Capture the cell that displays the provided text and extract its (x, y) central coordinate. 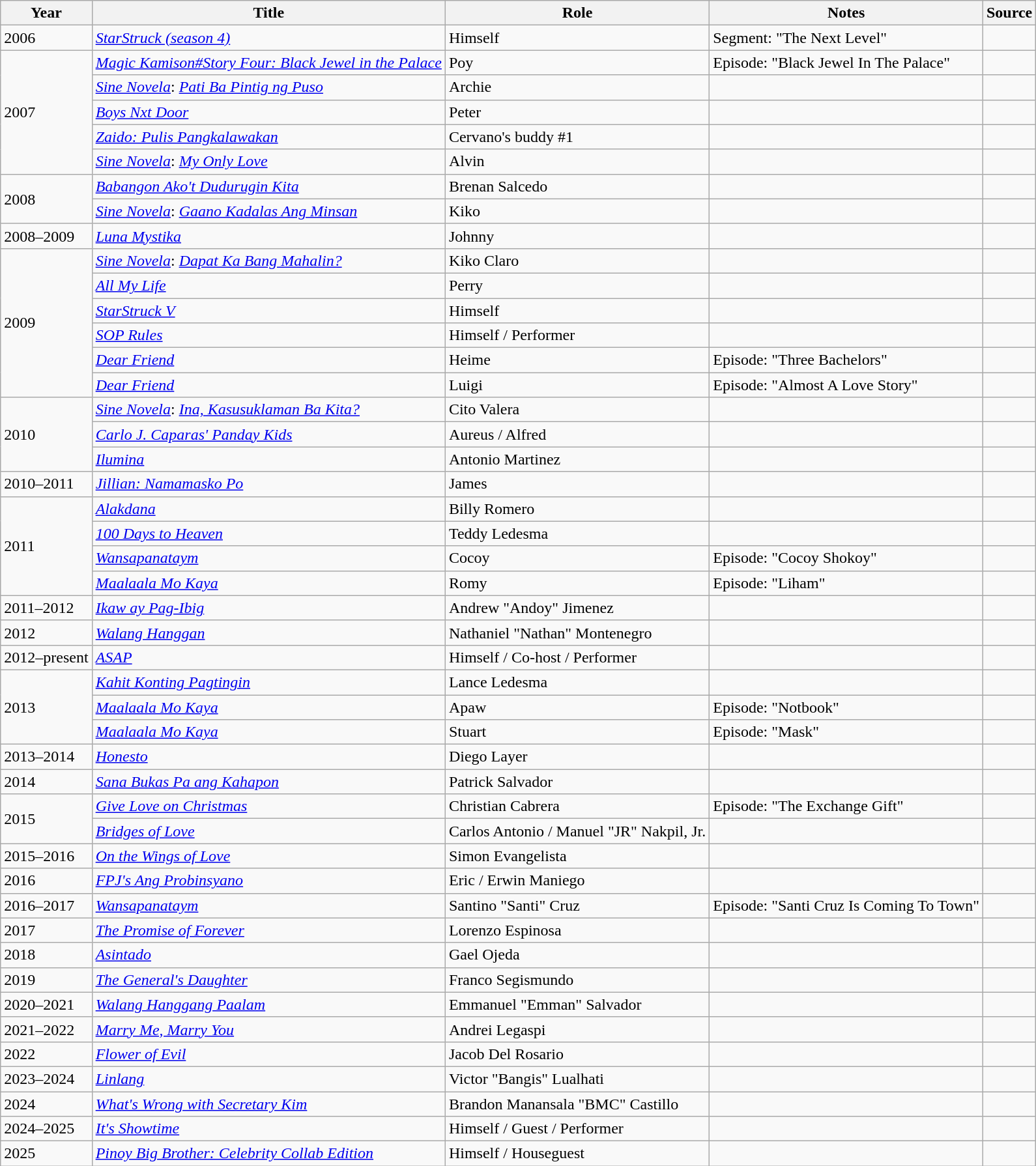
Sine Novela: Gaano Kadalas Ang Minsan (268, 211)
Cervano's buddy #1 (577, 137)
Bridges of Love (268, 831)
Give Love on Christmas (268, 806)
Victor "Bangis" Lualhati (577, 1079)
2022 (46, 1054)
Episode: "The Exchange Gift" (846, 806)
2013 (46, 707)
Simon Evangelista (577, 856)
2012 (46, 633)
Gael Ojeda (577, 955)
Santino "Santi" Cruz (577, 905)
Carlo J. Caparas' Panday Kids (268, 434)
Eric / Erwin Maniego (577, 881)
Alakdana (268, 509)
Archie (577, 87)
2008–2009 (46, 236)
2025 (46, 1154)
What's Wrong with Secretary Kim (268, 1104)
2021–2022 (46, 1029)
Boys Nxt Door (268, 112)
Aureus / Alfred (577, 434)
StarStruck V (268, 311)
Year (46, 13)
Asintado (268, 955)
Peter (577, 112)
Ilumina (268, 459)
Patrick Salvador (577, 782)
All My Life (268, 285)
Ikaw ay Pag-Ibig (268, 608)
Cito Valera (577, 410)
Luigi (577, 385)
Billy Romero (577, 509)
Sana Bukas Pa ang Kahapon (268, 782)
Sine Novela: Pati Ba Pintig ng Puso (268, 87)
Zaido: Pulis Pangkalawakan (268, 137)
Episode: "Santi Cruz Is Coming To Town" (846, 905)
100 Days to Heaven (268, 533)
Magic Kamison#Story Four: Black Jewel in the Palace (268, 63)
Johnny (577, 236)
Episode: "Black Jewel In The Palace" (846, 63)
2015–2016 (46, 856)
Cocoy (577, 558)
2010–2011 (46, 484)
Notes (846, 13)
Perry (577, 285)
Stuart (577, 732)
Poy (577, 63)
The General's Daughter (268, 980)
Brandon Manansala "BMC" Castillo (577, 1104)
2016–2017 (46, 905)
Franco Segismundo (577, 980)
Sine Novela: Dapat Ka Bang Mahalin? (268, 261)
2010 (46, 434)
Source (1009, 13)
Kiko Claro (577, 261)
2011–2012 (46, 608)
2024–2025 (46, 1129)
On the Wings of Love (268, 856)
ASAP (268, 657)
Carlos Antonio / Manuel "JR" Nakpil, Jr. (577, 831)
Andrew "Andoy" Jimenez (577, 608)
2024 (46, 1104)
Episode: "Almost A Love Story" (846, 385)
2006 (46, 38)
Episode: "Notbook" (846, 707)
Lorenzo Espinosa (577, 930)
2014 (46, 782)
Emmanuel "Emman" Salvador (577, 1004)
2018 (46, 955)
Marry Me, Marry You (268, 1029)
Diego Layer (577, 757)
Kahit Konting Pagtingin (268, 682)
2020–2021 (46, 1004)
Title (268, 13)
2019 (46, 980)
Episode: "Liham" (846, 583)
Himself / Performer (577, 335)
Luna Mystika (268, 236)
Nathaniel "Nathan" Montenegro (577, 633)
Pinoy Big Brother: Celebrity Collab Edition (268, 1154)
Lance Ledesma (577, 682)
Linlang (268, 1079)
The Promise of Forever (268, 930)
2009 (46, 322)
2012–present (46, 657)
Himself / Guest / Performer (577, 1129)
2007 (46, 112)
SOP Rules (268, 335)
Walang Hanggan (268, 633)
2008 (46, 199)
Christian Cabrera (577, 806)
Sine Novela: My Only Love (268, 162)
Jillian: Namamasko Po (268, 484)
Apaw (577, 707)
Flower of Evil (268, 1054)
Walang Hanggang Paalam (268, 1004)
2011 (46, 546)
It's Showtime (268, 1129)
Sine Novela: Ina, Kasusuklaman Ba Kita? (268, 410)
Episode: "Cocoy Shokoy" (846, 558)
Andrei Legaspi (577, 1029)
Antonio Martinez (577, 459)
Kiko (577, 211)
Himself / Co-host / Performer (577, 657)
Brenan Salcedo (577, 186)
Segment: "The Next Level" (846, 38)
Teddy Ledesma (577, 533)
Episode: "Three Bachelors" (846, 360)
FPJ's Ang Probinsyano (268, 881)
Babangon Ako't Dudurugin Kita (268, 186)
2023–2024 (46, 1079)
Episode: "Mask" (846, 732)
Role (577, 13)
James (577, 484)
2016 (46, 881)
Alvin (577, 162)
2013–2014 (46, 757)
Himself / Houseguest (577, 1154)
Romy (577, 583)
Jacob Del Rosario (577, 1054)
Heime (577, 360)
2017 (46, 930)
2015 (46, 819)
StarStruck (season 4) (268, 38)
Honesto (268, 757)
